Return the (x, y) coordinate for the center point of the cell that contains the specified text.  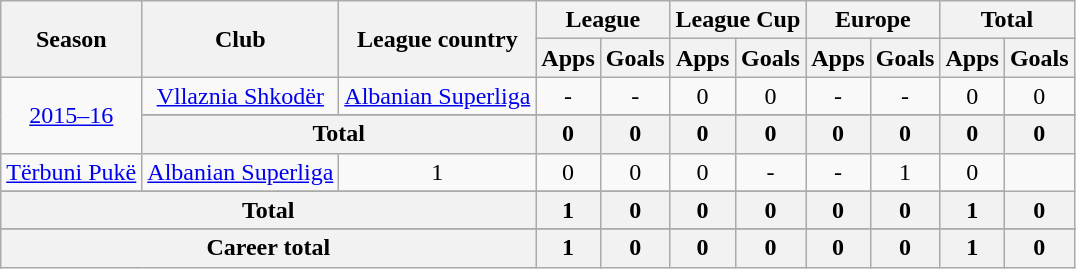
League country (438, 39)
Europe (873, 20)
Vllaznia Shkodër (240, 96)
League Cup (738, 20)
2015–16 (72, 115)
League (603, 20)
Tërbuni Pukë (72, 172)
Club (240, 39)
Season (72, 39)
Career total (268, 248)
